Scan for the cell matching the given text and deliver its [x, y] coordinate at center. 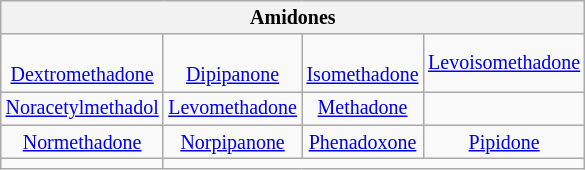
Methadone [363, 108]
Norpipanone [232, 142]
Levoisomethadone [504, 64]
Phenadoxone [363, 142]
Levomethadone [232, 108]
Dextromethadone [82, 64]
Dipipanone [232, 64]
Normethadone [82, 142]
Isomethadone [363, 64]
Amidones [293, 18]
Pipidone [504, 142]
Noracetylmethadol [82, 108]
